For the text-containing cell, return its midpoint in (X, Y) coordinate format. 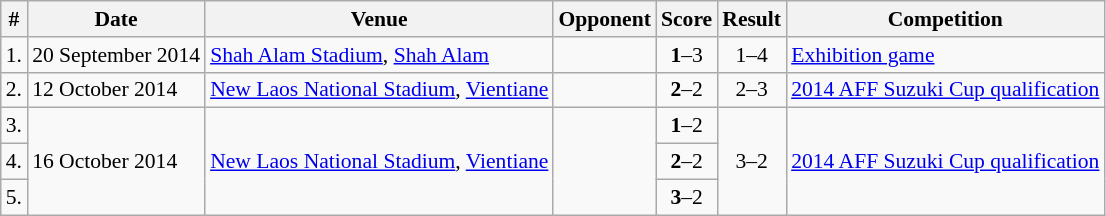
Score (686, 19)
3. (14, 126)
1. (14, 55)
Competition (945, 19)
Result (752, 19)
1–2 (686, 126)
1–3 (686, 55)
12 October 2014 (116, 90)
Venue (379, 19)
4. (14, 162)
2. (14, 90)
Shah Alam Stadium, Shah Alam (379, 55)
2–3 (752, 90)
16 October 2014 (116, 162)
1–4 (752, 55)
# (14, 19)
Exhibition game (945, 55)
Date (116, 19)
5. (14, 197)
20 September 2014 (116, 55)
Opponent (604, 19)
